Provide the (X, Y) coordinate of the cell's center where the given text is located.  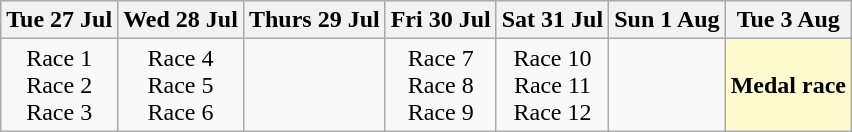
Medal race (788, 85)
Wed 28 Jul (181, 20)
Race 7Race 8Race 9 (440, 85)
Race 1Race 2Race 3 (60, 85)
Tue 27 Jul (60, 20)
Tue 3 Aug (788, 20)
Fri 30 Jul (440, 20)
Race 10Race 11Race 12 (552, 85)
Race 4Race 5Race 6 (181, 85)
Sun 1 Aug (667, 20)
Thurs 29 Jul (314, 20)
Sat 31 Jul (552, 20)
